Find where the given text appears and provide that cell's center as [x, y] coordinate. 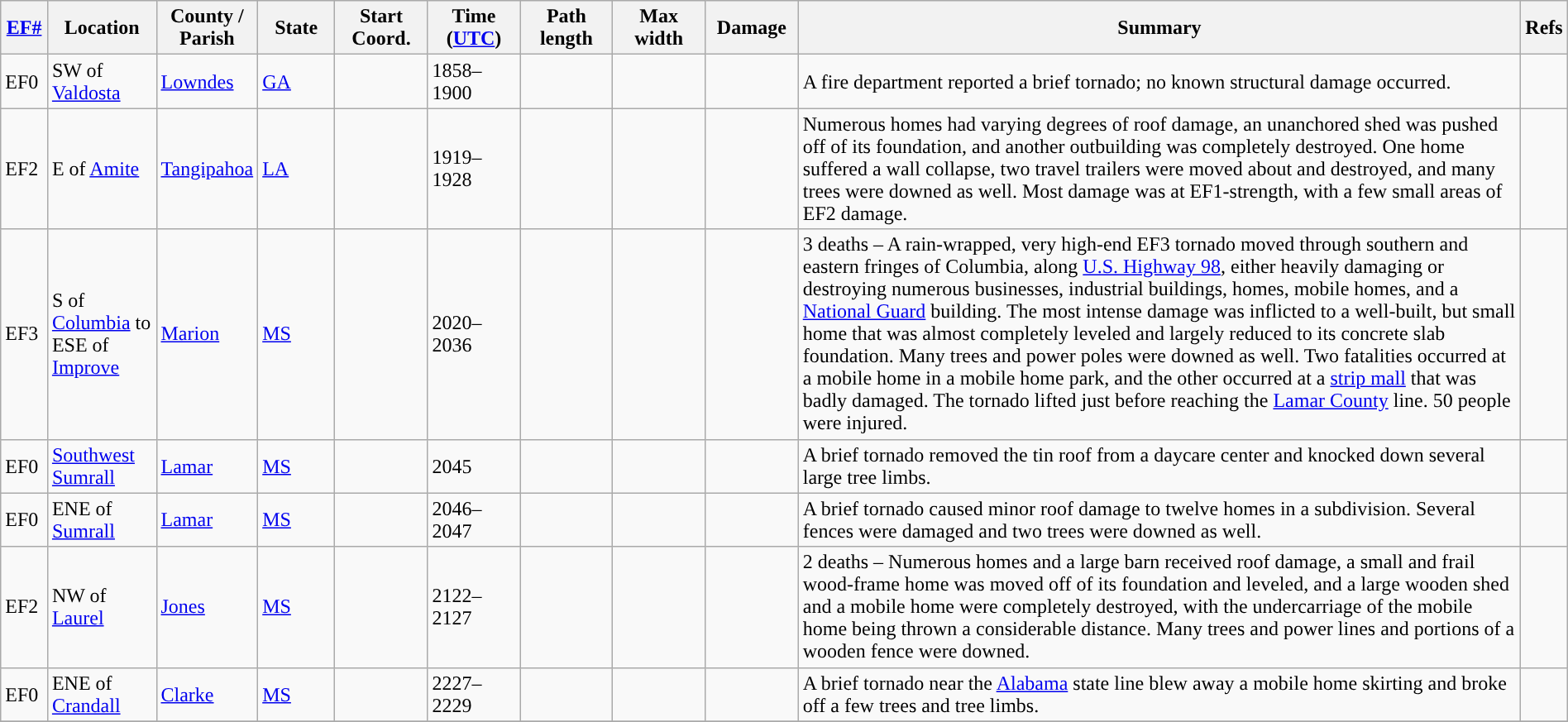
2227–2229 [474, 695]
EF# [25, 28]
ENE of Crandall [102, 695]
EF3 [25, 334]
LA [296, 169]
Clarke [207, 695]
County / Parish [207, 28]
SW of Valdosta [102, 81]
E of Amite [102, 169]
GA [296, 81]
Max width [659, 28]
Tangipahoa [207, 169]
Jones [207, 607]
Damage [751, 28]
Location [102, 28]
Path length [566, 28]
Lowndes [207, 81]
Time (UTC) [474, 28]
1858–1900 [474, 81]
Marion [207, 334]
Southwest Sumrall [102, 466]
NW of Laurel [102, 607]
2122–2127 [474, 607]
2046–2047 [474, 519]
Start Coord. [381, 28]
A fire department reported a brief tornado; no known structural damage occurred. [1159, 81]
2045 [474, 466]
1919–1928 [474, 169]
2020–2036 [474, 334]
A brief tornado removed the tin roof from a daycare center and knocked down several large tree limbs. [1159, 466]
ENE of Sumrall [102, 519]
A brief tornado near the Alabama state line blew away a mobile home skirting and broke off a few trees and tree limbs. [1159, 695]
A brief tornado caused minor roof damage to twelve homes in a subdivision. Several fences were damaged and two trees were downed as well. [1159, 519]
State [296, 28]
Summary [1159, 28]
S of Columbia to ESE of Improve [102, 334]
Refs [1545, 28]
